For the text-containing cell, return its midpoint in [x, y] coordinate format. 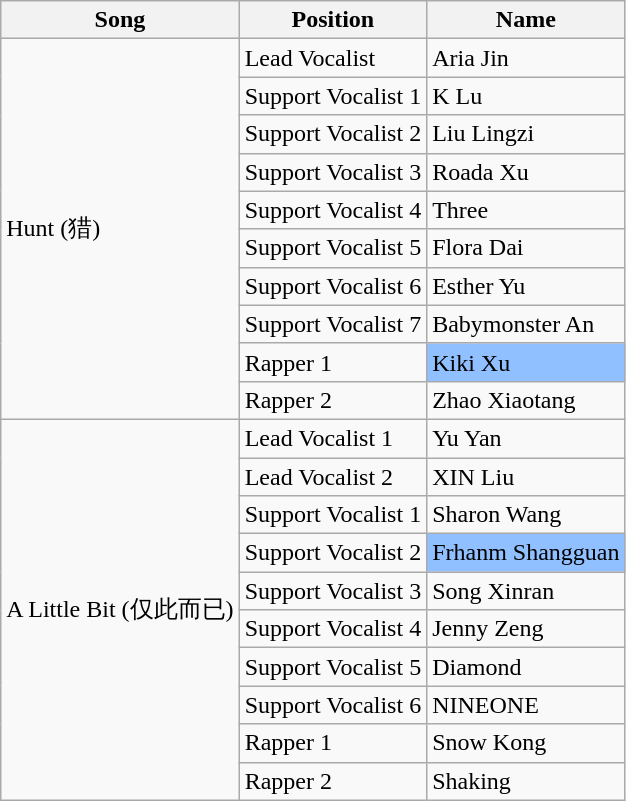
Hunt (猎) [120, 230]
Lead Vocalist [333, 58]
Song Xinran [526, 591]
Zhao Xiaotang [526, 400]
Esther Yu [526, 286]
Babymonster An [526, 324]
Lead Vocalist 2 [333, 477]
NINEONE [526, 705]
Three [526, 210]
Snow Kong [526, 743]
Diamond [526, 667]
Yu Yan [526, 438]
Support Vocalist 7 [333, 324]
Aria Jin [526, 58]
Position [333, 20]
K Lu [526, 96]
Kiki Xu [526, 362]
Flora Dai [526, 248]
Roada Xu [526, 172]
Liu Lingzi [526, 134]
Frhanm Shangguan [526, 553]
Sharon Wang [526, 515]
Song [120, 20]
Lead Vocalist 1 [333, 438]
Jenny Zeng [526, 629]
Name [526, 20]
XIN Liu [526, 477]
A Little Bit (仅此而已) [120, 610]
Shaking [526, 781]
